Return [X, Y] of the center of cell containing provided text 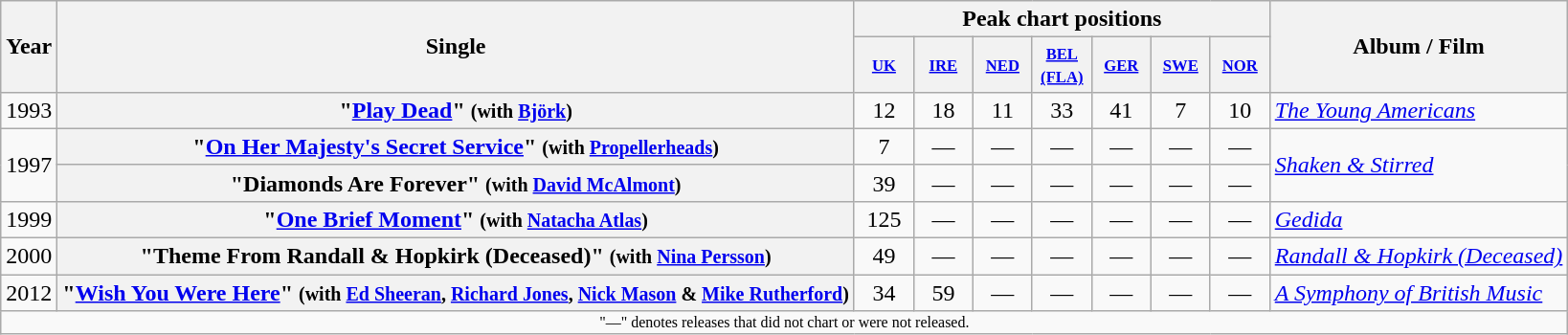
The Young Americans [1419, 110]
IRE [943, 65]
"—" denotes releases that did not chart or were not released. [785, 323]
1997 [29, 165]
33 [1062, 110]
2012 [29, 293]
Randall & Hopkirk (Deceased) [1419, 257]
18 [943, 110]
2000 [29, 257]
59 [943, 293]
"Play Dead" (with Björk) [456, 110]
12 [884, 110]
125 [884, 219]
"Wish You Were Here" (with Ed Sheeran, Richard Jones, Nick Mason & Mike Rutherford) [456, 293]
1993 [29, 110]
BEL(FLA) [1062, 65]
11 [1002, 110]
Shaken & Stirred [1419, 165]
Peak chart positions [1062, 19]
49 [884, 257]
Year [29, 47]
Gedida [1419, 219]
10 [1240, 110]
"One Brief Moment" (with Natacha Atlas) [456, 219]
"Diamonds Are Forever" (with David McAlmont) [456, 183]
Single [456, 47]
SWE [1180, 65]
"On Her Majesty's Secret Service" (with Propellerheads) [456, 146]
NED [1002, 65]
Album / Film [1419, 47]
NOR [1240, 65]
41 [1121, 110]
"Theme From Randall & Hopkirk (Deceased)" (with Nina Persson) [456, 257]
39 [884, 183]
A Symphony of British Music [1419, 293]
UK [884, 65]
1999 [29, 219]
GER [1121, 65]
34 [884, 293]
